Capture the cell that displays the provided text and extract its (x, y) central coordinate. 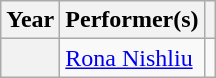
Rona Nishliu (132, 58)
Year (30, 20)
Performer(s) (132, 20)
